Scan for the cell matching the given text and deliver its [x, y] coordinate at center. 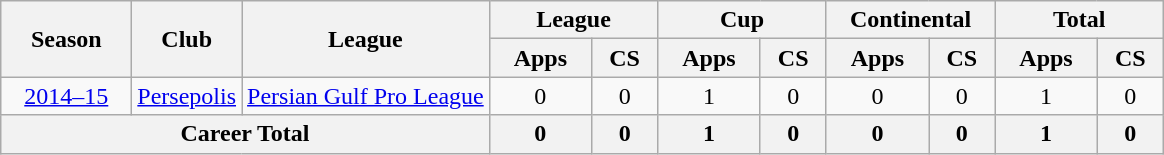
Total [1080, 20]
Career Total [245, 134]
Persepolis [187, 96]
Persian Gulf Pro League [366, 96]
Club [187, 39]
Season [66, 39]
2014–15 [66, 96]
Cup [742, 20]
Continental [910, 20]
